Find where the given text appears and provide that cell's center as (x, y) coordinate. 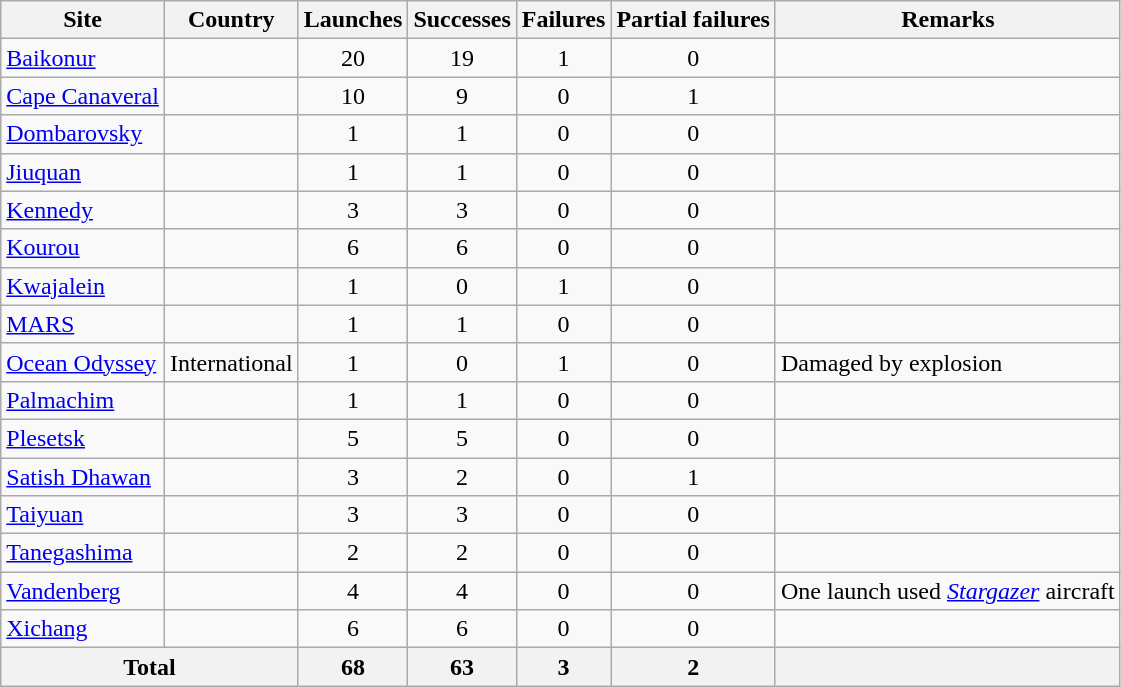
Successes (462, 20)
Kennedy (83, 210)
10 (353, 96)
Failures (564, 20)
Xichang (83, 629)
Kwajalein (83, 286)
International (231, 362)
Kourou (83, 248)
Country (231, 20)
Vandenberg (83, 591)
Plesetsk (83, 438)
Partial failures (694, 20)
Jiuquan (83, 172)
Satish Dhawan (83, 477)
Dombarovsky (83, 134)
20 (353, 58)
Ocean Odyssey (83, 362)
9 (462, 96)
Baikonur (83, 58)
68 (353, 667)
63 (462, 667)
Launches (353, 20)
MARS (83, 324)
Damaged by explosion (948, 362)
One launch used Stargazer aircraft (948, 591)
Palmachim (83, 400)
Remarks (948, 20)
Taiyuan (83, 515)
Total (150, 667)
Tanegashima (83, 553)
Cape Canaveral (83, 96)
Site (83, 20)
19 (462, 58)
